Return (x, y) of the center of cell containing provided text 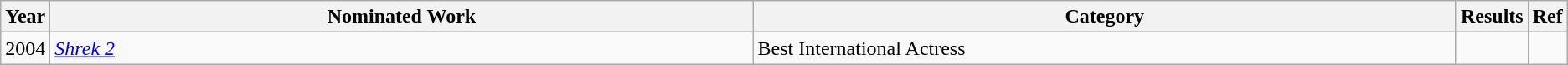
Results (1492, 17)
Nominated Work (402, 17)
Shrek 2 (402, 48)
Ref (1548, 17)
Year (25, 17)
Best International Actress (1104, 48)
2004 (25, 48)
Category (1104, 17)
